Determine the (X, Y) coordinate at the center of the cell enclosing the given text.  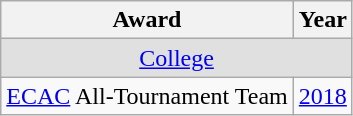
Award (148, 20)
ECAC All-Tournament Team (148, 96)
Year (322, 20)
2018 (322, 96)
College (177, 58)
